Provide the (X, Y) coordinate of the cell's center where the given text is located.  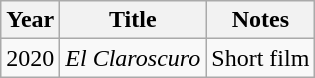
Short film (260, 58)
Title (133, 20)
2020 (30, 58)
Notes (260, 20)
Year (30, 20)
El Claroscuro (133, 58)
